Search for the cell housing the specified text and yield its (X, Y) center coordinate. 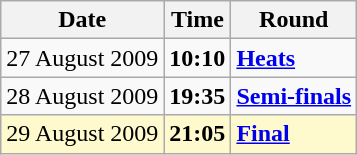
Semi-finals (294, 96)
21:05 (198, 134)
19:35 (198, 96)
29 August 2009 (82, 134)
27 August 2009 (82, 58)
Heats (294, 58)
Date (82, 20)
Time (198, 20)
Final (294, 134)
10:10 (198, 58)
Round (294, 20)
28 August 2009 (82, 96)
